From the cell containing the given text, extract its center point as (X, Y) coordinate. 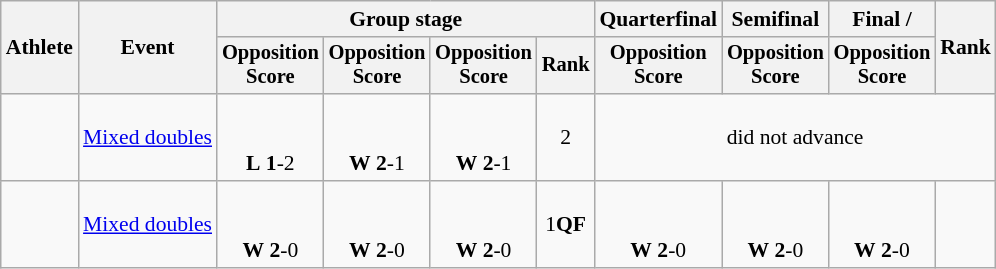
L 1-2 (270, 138)
Final / (882, 19)
Quarterfinal (658, 19)
1QF (566, 224)
Group stage (406, 19)
did not advance (794, 138)
Athlete (40, 48)
Event (148, 48)
2 (566, 138)
Semifinal (776, 19)
